Capture the cell that displays the provided text and extract its (X, Y) central coordinate. 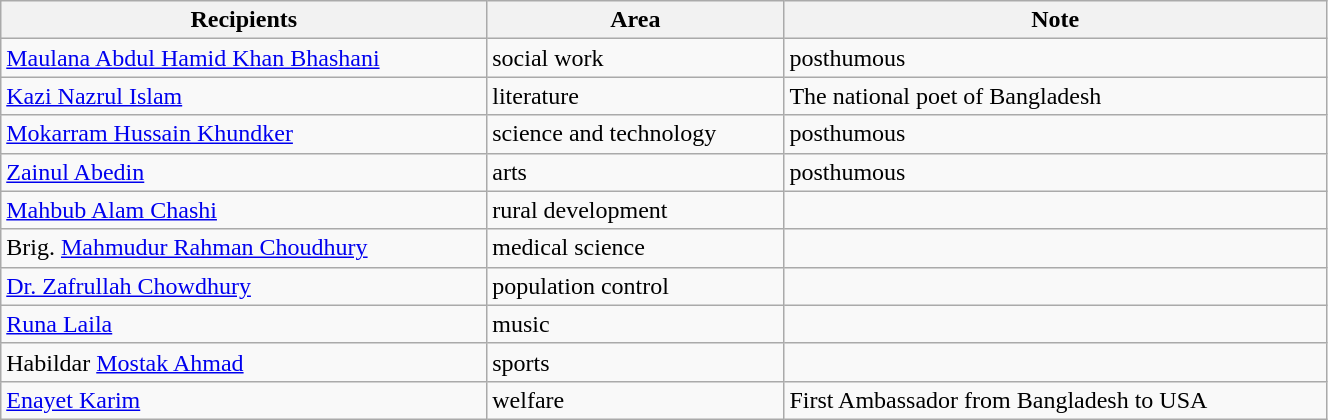
Kazi Nazrul Islam (244, 96)
arts (636, 172)
Maulana Abdul Hamid Khan Bhashani (244, 58)
Mahbub Alam Chashi (244, 210)
Recipients (244, 20)
Area (636, 20)
literature (636, 96)
population control (636, 286)
medical science (636, 248)
rural development (636, 210)
Runa Laila (244, 324)
Habildar Mostak Ahmad (244, 362)
Zainul Abedin (244, 172)
Note (1056, 20)
social work (636, 58)
science and technology (636, 134)
welfare (636, 400)
The national poet of Bangladesh (1056, 96)
Mokarram Hussain Khundker (244, 134)
Brig. Mahmudur Rahman Choudhury (244, 248)
sports (636, 362)
music (636, 324)
Enayet Karim (244, 400)
Dr. Zafrullah Chowdhury (244, 286)
First Ambassador from Bangladesh to USA (1056, 400)
